Provide the (X, Y) coordinate of the cell's center where the given text is located.  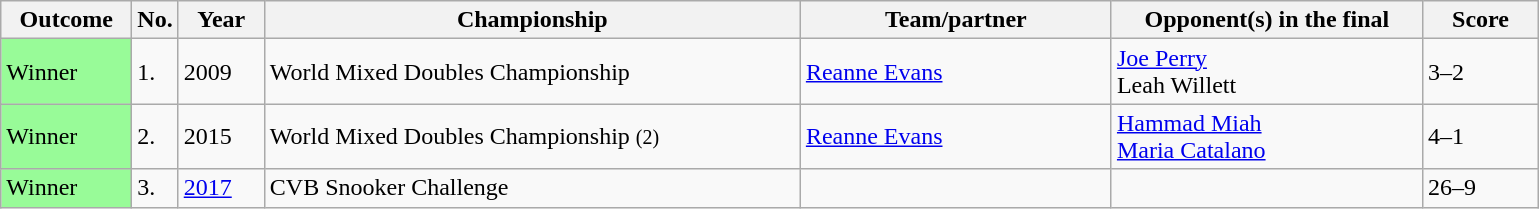
2009 (221, 72)
3–2 (1480, 72)
No. (155, 20)
Year (221, 20)
Opponent(s) in the final (1266, 20)
World Mixed Doubles Championship (532, 72)
2015 (221, 136)
2017 (221, 188)
World Mixed Doubles Championship (2) (532, 136)
Score (1480, 20)
Team/partner (956, 20)
3. (155, 188)
Joe Perry Leah Willett (1266, 72)
1. (155, 72)
26–9 (1480, 188)
CVB Snooker Challenge (532, 188)
Outcome (66, 20)
4–1 (1480, 136)
2. (155, 136)
Championship (532, 20)
Hammad Miah Maria Catalano (1266, 136)
